Capture the cell that displays the provided text and extract its [X, Y] central coordinate. 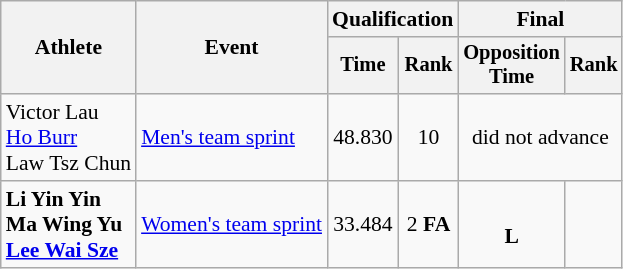
Li Yin YinMa Wing YuLee Wai Sze [68, 224]
Women's team sprint [232, 224]
10 [429, 138]
2 FA [429, 224]
Qualification [392, 19]
Men's team sprint [232, 138]
L [512, 224]
Event [232, 48]
Athlete [68, 48]
48.830 [363, 138]
Final [540, 19]
Time [363, 66]
33.484 [363, 224]
OppositionTime [512, 66]
did not advance [540, 138]
Victor LauHo BurrLaw Tsz Chun [68, 138]
